Detect which cell encompasses the target text, then output its [X, Y] center coordinate. 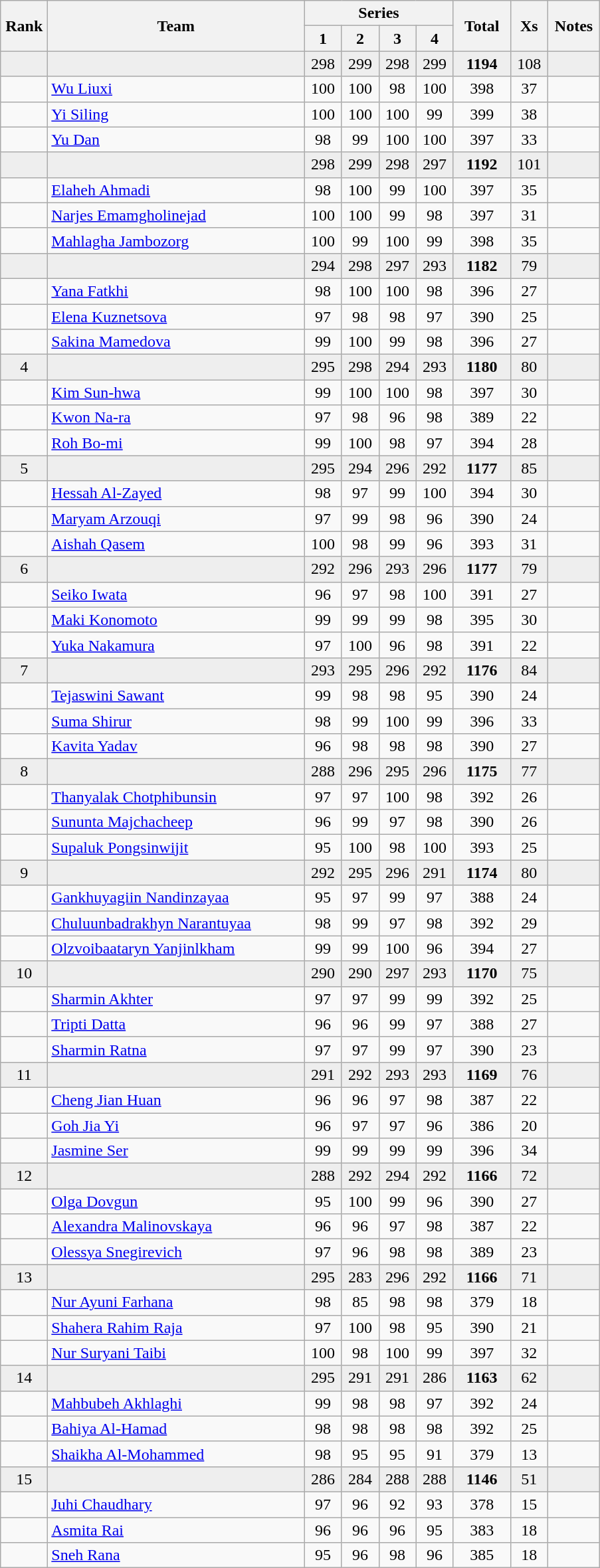
72 [529, 1176]
Seiko Iwata [176, 594]
284 [360, 1479]
Sharmin Ratna [176, 1049]
378 [482, 1504]
11 [24, 1075]
3 [397, 39]
395 [482, 620]
Mahbubeh Akhlaghi [176, 1403]
Rank [24, 26]
Kim Sun-hwa [176, 392]
Kavita Yadav [176, 746]
Kwon Na-ra [176, 418]
1169 [482, 1075]
Sharmin Akhter [176, 999]
Total [482, 26]
1176 [482, 670]
Alexandra Malinovskaya [176, 1227]
29 [529, 923]
Sneh Rana [176, 1555]
383 [482, 1529]
2 [360, 39]
Bahiya Al-Hamad [176, 1429]
7 [24, 670]
Shahera Rahim Raja [176, 1328]
Yana Fatkhi [176, 291]
28 [529, 443]
101 [529, 165]
Shaikha Al-Mohammed [176, 1454]
Roh Bo-mi [176, 443]
399 [482, 114]
Goh Jia Yi [176, 1126]
9 [24, 873]
1175 [482, 772]
Hessah Al-Zayed [176, 493]
Xs [529, 26]
1174 [482, 873]
283 [360, 1277]
Mahlagha Jambozorg [176, 240]
Yuka Nakamura [176, 645]
91 [435, 1454]
71 [529, 1277]
Tejaswini Sawant [176, 695]
62 [529, 1378]
Nur Suryani Taibi [176, 1353]
Gankhuyagiin Nandinzayaa [176, 898]
Juhi Chaudhary [176, 1504]
Suma Shirur [176, 721]
93 [435, 1504]
20 [529, 1126]
Yi Siling [176, 114]
Sakina Mamedova [176, 342]
1 [323, 39]
385 [482, 1555]
Olessya Snegirevich [176, 1252]
Series [379, 13]
37 [529, 89]
Jasmine Ser [176, 1151]
1170 [482, 974]
108 [529, 64]
Elena Kuznetsova [176, 317]
Elaheh Ahmadi [176, 190]
Maki Konomoto [176, 620]
12 [24, 1176]
Tripti Datta [176, 1024]
21 [529, 1328]
Nur Ayuni Farhana [176, 1302]
1146 [482, 1479]
Olzvoibaataryn Yanjinlkham [176, 948]
Aishah Qasem [176, 544]
14 [24, 1378]
1180 [482, 367]
Maryam Arzouqi [176, 519]
51 [529, 1479]
77 [529, 772]
76 [529, 1075]
Notes [574, 26]
38 [529, 114]
32 [529, 1353]
5 [24, 468]
Narjes Emamgholinejad [176, 215]
Wu Liuxi [176, 89]
Sununta Majchacheep [176, 822]
84 [529, 670]
Yu Dan [176, 139]
Cheng Jian Huan [176, 1100]
Asmita Rai [176, 1529]
1182 [482, 266]
Olga Dovgun [176, 1201]
1192 [482, 165]
386 [482, 1126]
92 [397, 1504]
Supaluk Pongsinwijit [176, 847]
Thanyalak Chotphibunsin [176, 797]
75 [529, 974]
6 [24, 569]
8 [24, 772]
Team [176, 26]
Chuluunbadrakhyn Narantuyaa [176, 923]
10 [24, 974]
1194 [482, 64]
34 [529, 1151]
1163 [482, 1378]
